Scan for the cell matching the given text and deliver its (x, y) coordinate at center. 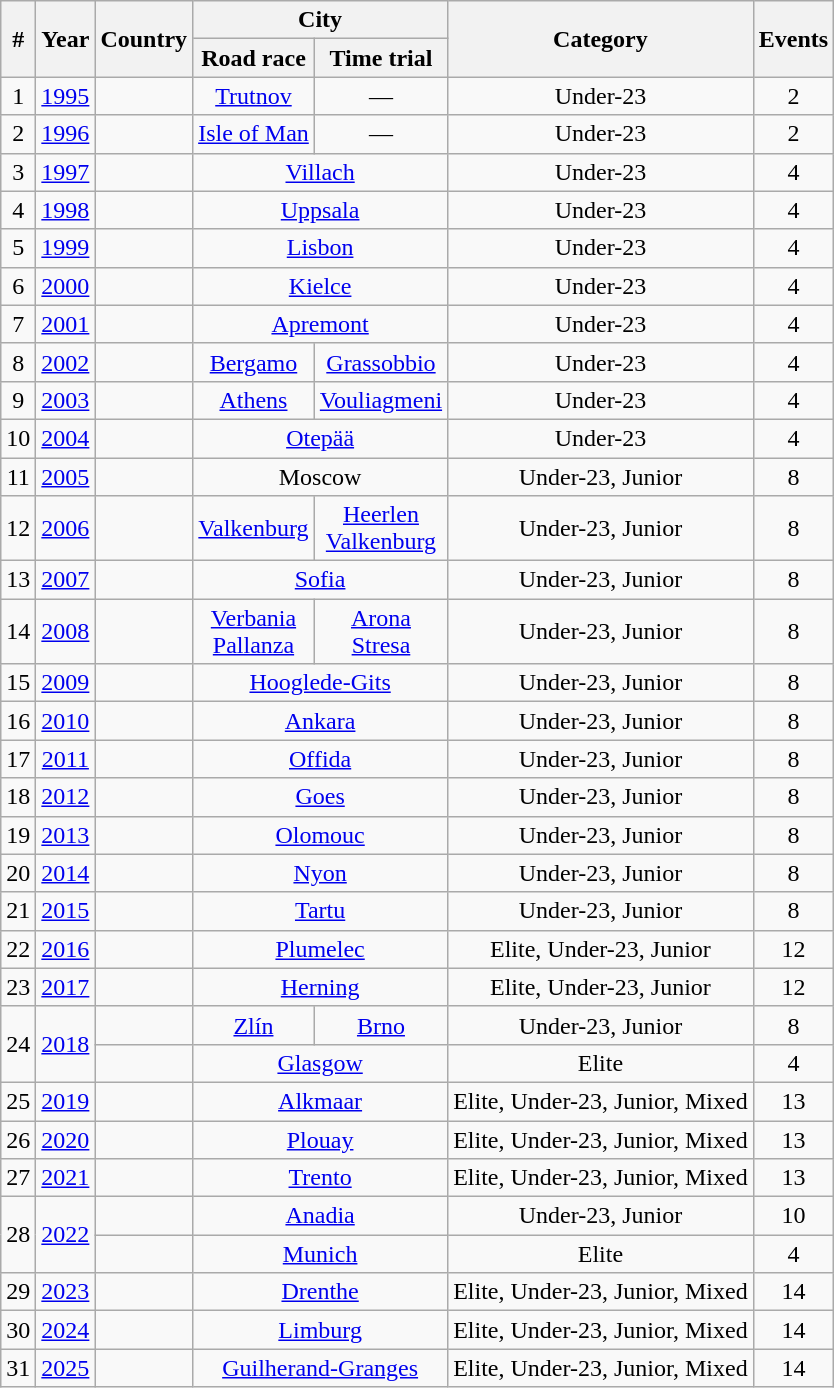
2000 (66, 286)
Trento (320, 1178)
Time trial (380, 58)
3 (18, 172)
Guilherand-Granges (320, 1368)
2001 (66, 324)
2022 (66, 1235)
2020 (66, 1139)
7 (18, 324)
1 (18, 96)
AronaStresa (380, 632)
Tartu (320, 911)
22 (18, 949)
23 (18, 987)
Grassobbio (380, 362)
HeerlenValkenburg (380, 528)
Glasgow (320, 1063)
2013 (66, 835)
2012 (66, 797)
2024 (66, 1330)
21 (18, 911)
31 (18, 1368)
2021 (66, 1178)
Brno (380, 1025)
2005 (66, 477)
Munich (320, 1254)
City (320, 20)
1995 (66, 96)
29 (18, 1292)
1998 (66, 210)
16 (18, 721)
Alkmaar (320, 1101)
Plouay (320, 1139)
Bergamo (254, 362)
Uppsala (320, 210)
6 (18, 286)
Villach (320, 172)
15 (18, 683)
19 (18, 835)
18 (18, 797)
30 (18, 1330)
Ankara (320, 721)
20 (18, 873)
Vouliagmeni (380, 400)
2019 (66, 1101)
VerbaniaPallanza (254, 632)
2011 (66, 759)
Apremont (320, 324)
Offida (320, 759)
2008 (66, 632)
Otepää (320, 438)
26 (18, 1139)
27 (18, 1178)
1996 (66, 134)
Events (793, 39)
2003 (66, 400)
# (18, 39)
Athens (254, 400)
Valkenburg (254, 528)
Lisbon (320, 248)
Sofia (320, 580)
Zlín (254, 1025)
Hooglede-Gits (320, 683)
Road race (254, 58)
2002 (66, 362)
Plumelec (320, 949)
2006 (66, 528)
5 (18, 248)
2004 (66, 438)
2023 (66, 1292)
2014 (66, 873)
Nyon (320, 873)
2025 (66, 1368)
2018 (66, 1044)
1997 (66, 172)
2010 (66, 721)
Limburg (320, 1330)
Moscow (320, 477)
Goes (320, 797)
28 (18, 1235)
11 (18, 477)
Herning (320, 987)
Anadia (320, 1216)
Category (601, 39)
2007 (66, 580)
Isle of Man (254, 134)
Kielce (320, 286)
Country (144, 39)
Year (66, 39)
9 (18, 400)
24 (18, 1044)
2017 (66, 987)
2009 (66, 683)
17 (18, 759)
Trutnov (254, 96)
Olomouc (320, 835)
25 (18, 1101)
Drenthe (320, 1292)
2015 (66, 911)
1999 (66, 248)
2016 (66, 949)
